Return [X, Y] of the center of cell containing provided text 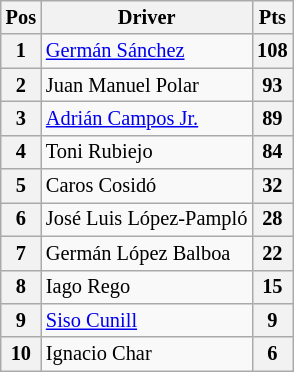
José Luis López-Pampló [146, 219]
4 [21, 152]
Juan Manuel Polar [146, 85]
5 [21, 186]
Pts [272, 17]
89 [272, 118]
Ignacio Char [146, 354]
1 [21, 51]
10 [21, 354]
15 [272, 287]
22 [272, 253]
3 [21, 118]
108 [272, 51]
Germán Sánchez [146, 51]
8 [21, 287]
32 [272, 186]
Toni Rubiejo [146, 152]
93 [272, 85]
Caros Cosidó [146, 186]
Iago Rego [146, 287]
84 [272, 152]
Pos [21, 17]
28 [272, 219]
2 [21, 85]
Adrián Campos Jr. [146, 118]
Driver [146, 17]
Germán López Balboa [146, 253]
Siso Cunill [146, 320]
7 [21, 253]
